Pinpoint the cell where the given text exists, returning its (x, y) midpoint coordinate. 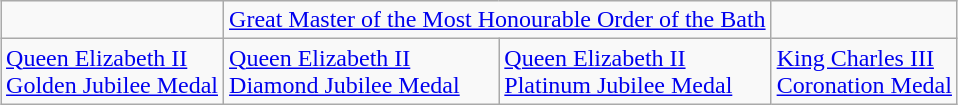
Queen Elizabeth IIGolden Jubilee Medal (112, 72)
Great Master of the Most Honourable Order of the Bath (498, 20)
Queen Elizabeth IIDiamond Jubilee Medal (362, 72)
Queen Elizabeth IIPlatinum Jubilee Medal (635, 72)
King Charles IIICoronation Medal (864, 72)
